Locate the cell with the specified text and output its (x, y) center coordinate. 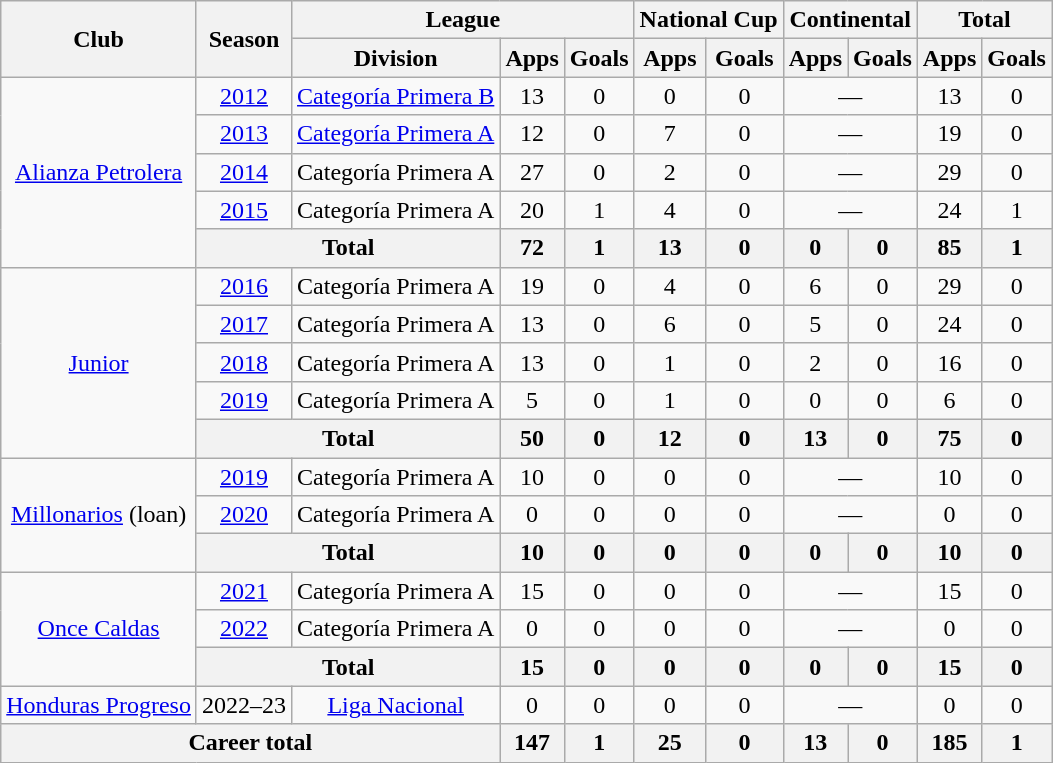
Club (99, 39)
2022 (244, 629)
Millonarios (loan) (99, 515)
Season (244, 39)
147 (532, 743)
Continental (850, 20)
Liga Nacional (396, 705)
7 (670, 134)
2012 (244, 96)
2014 (244, 172)
27 (532, 172)
2013 (244, 134)
League (464, 20)
185 (949, 743)
2016 (244, 286)
Alianza Petrolera (99, 172)
Categoría Primera B (396, 96)
25 (670, 743)
2018 (244, 362)
Division (396, 58)
16 (949, 362)
Once Caldas (99, 629)
2017 (244, 324)
2020 (244, 515)
Career total (250, 743)
85 (949, 248)
2021 (244, 591)
75 (949, 438)
2022–23 (244, 705)
50 (532, 438)
2015 (244, 210)
20 (532, 210)
Junior (99, 362)
72 (532, 248)
National Cup (708, 20)
Honduras Progreso (99, 705)
